Identify which cell holds the provided text, then report its (X, Y) central coordinate. 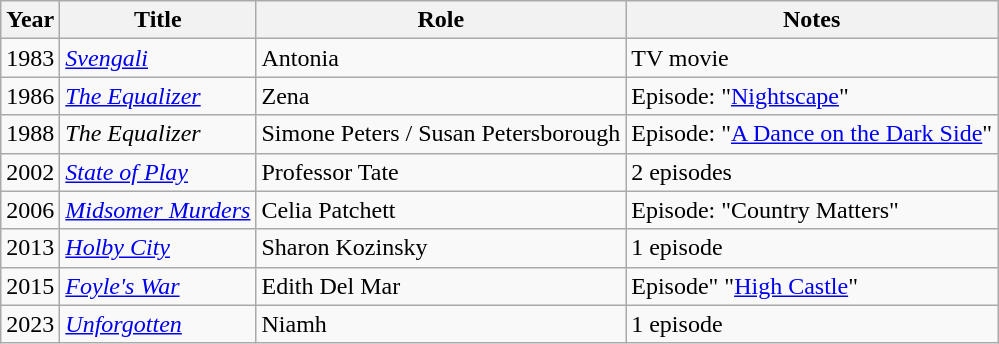
2 episodes (812, 172)
Svengali (158, 58)
Holby City (158, 248)
2002 (30, 172)
Year (30, 20)
2023 (30, 324)
1986 (30, 96)
Sharon Kozinsky (441, 248)
TV movie (812, 58)
Niamh (441, 324)
Foyle's War (158, 286)
Role (441, 20)
2006 (30, 210)
Edith Del Mar (441, 286)
2015 (30, 286)
Midsomer Murders (158, 210)
Zena (441, 96)
Title (158, 20)
Celia Patchett (441, 210)
Episode: "Nightscape" (812, 96)
Antonia (441, 58)
1983 (30, 58)
Episode: "A Dance on the Dark Side" (812, 134)
2013 (30, 248)
Episode: "Country Matters" (812, 210)
1988 (30, 134)
Simone Peters / Susan Petersborough (441, 134)
State of Play (158, 172)
Professor Tate (441, 172)
Notes (812, 20)
Episode" "High Castle" (812, 286)
Unforgotten (158, 324)
